Determine the [X, Y] coordinate at the center of the cell enclosing the given text.  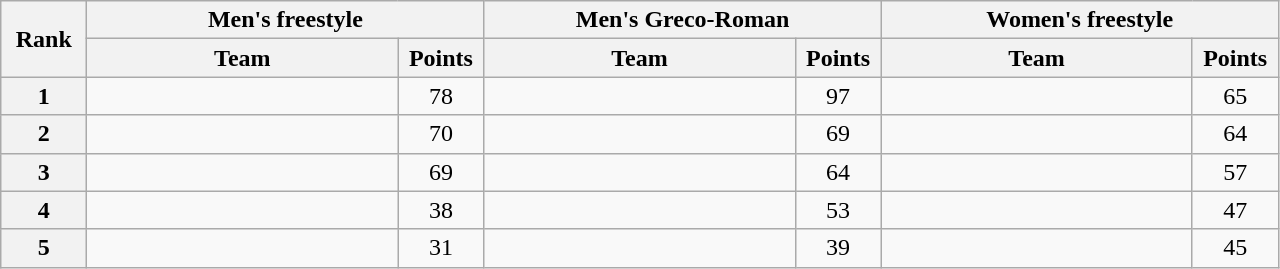
78 [441, 96]
4 [44, 210]
53 [838, 210]
45 [1235, 248]
70 [441, 134]
65 [1235, 96]
3 [44, 172]
Rank [44, 39]
47 [1235, 210]
2 [44, 134]
Men's freestyle [286, 20]
57 [1235, 172]
39 [838, 248]
Men's Greco-Roman [682, 20]
31 [441, 248]
38 [441, 210]
Women's freestyle [1080, 20]
1 [44, 96]
97 [838, 96]
5 [44, 248]
